Pinpoint the cell where the given text exists, returning its [X, Y] midpoint coordinate. 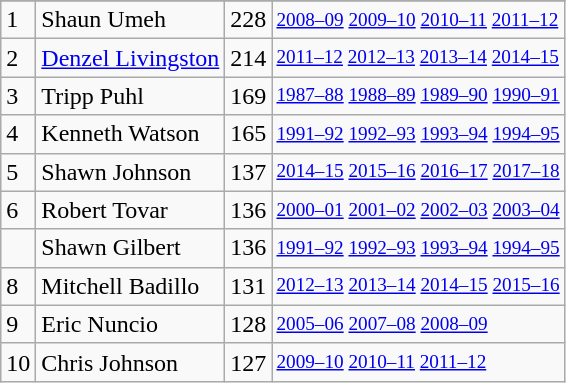
169 [248, 96]
165 [248, 134]
10 [18, 362]
2012–13 2013–14 2014–15 2015–16 [418, 286]
127 [248, 362]
Shaun Umeh [130, 20]
Tripp Puhl [130, 96]
2000–01 2001–02 2002–03 2003–04 [418, 210]
137 [248, 172]
2005–06 2007–08 2008–09 [418, 324]
Shawn Gilbert [130, 248]
Robert Tovar [130, 210]
2014–15 2015–16 2016–17 2017–18 [418, 172]
214 [248, 58]
Mitchell Badillo [130, 286]
128 [248, 324]
8 [18, 286]
228 [248, 20]
3 [18, 96]
131 [248, 286]
Chris Johnson [130, 362]
9 [18, 324]
6 [18, 210]
1987–88 1988–89 1989–90 1990–91 [418, 96]
1 [18, 20]
Eric Nuncio [130, 324]
2009–10 2010–11 2011–12 [418, 362]
2008–09 2009–10 2010–11 2011–12 [418, 20]
2011–12 2012–13 2013–14 2014–15 [418, 58]
Denzel Livingston [130, 58]
4 [18, 134]
2 [18, 58]
5 [18, 172]
Kenneth Watson [130, 134]
Shawn Johnson [130, 172]
